Output the (X, Y) coordinate of the center of the cell containing the given text.  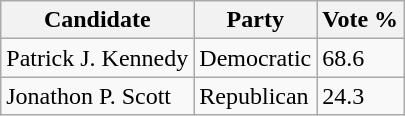
Republican (256, 96)
Party (256, 20)
Candidate (98, 20)
Vote % (360, 20)
Jonathon P. Scott (98, 96)
Patrick J. Kennedy (98, 58)
24.3 (360, 96)
68.6 (360, 58)
Democratic (256, 58)
